Return [X, Y] of the center of cell containing provided text 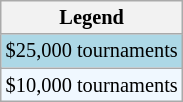
Legend [92, 17]
$10,000 tournaments [92, 85]
$25,000 tournaments [92, 51]
